Find where the given text appears and provide that cell's center as (X, Y) coordinate. 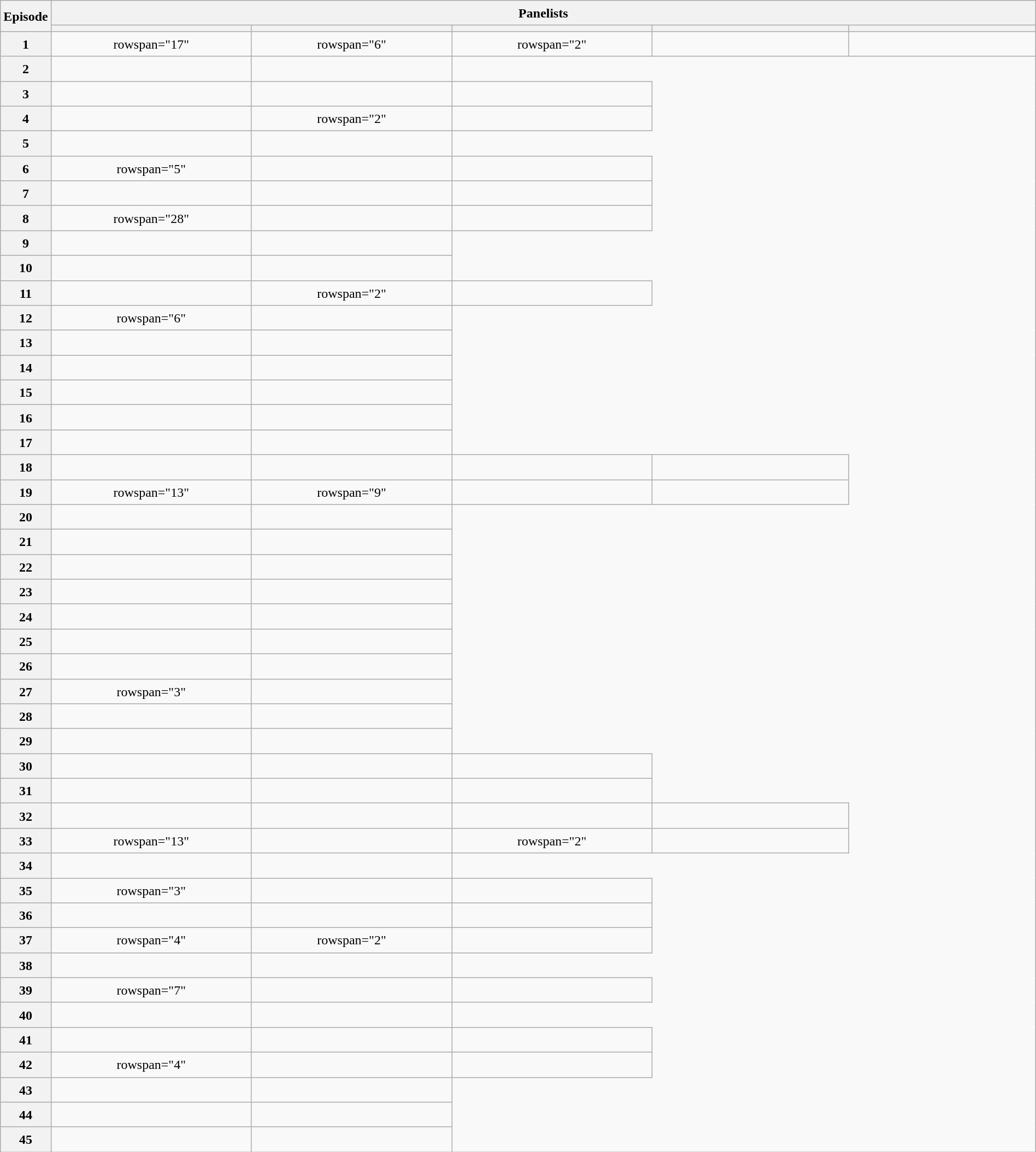
17 (26, 442)
36 (26, 915)
8 (26, 218)
42 (26, 1065)
25 (26, 642)
34 (26, 866)
7 (26, 193)
rowspan="7" (151, 990)
13 (26, 343)
rowspan="17" (151, 44)
Episode (26, 16)
rowspan="5" (151, 168)
20 (26, 517)
39 (26, 990)
5 (26, 144)
31 (26, 791)
30 (26, 766)
40 (26, 1015)
18 (26, 467)
10 (26, 268)
21 (26, 542)
27 (26, 691)
rowspan="9" (351, 492)
37 (26, 941)
23 (26, 592)
24 (26, 616)
41 (26, 1040)
22 (26, 567)
32 (26, 816)
45 (26, 1139)
11 (26, 293)
38 (26, 965)
12 (26, 318)
35 (26, 890)
15 (26, 392)
16 (26, 418)
6 (26, 168)
28 (26, 716)
33 (26, 841)
Panelists (543, 13)
29 (26, 741)
19 (26, 492)
43 (26, 1090)
2 (26, 69)
1 (26, 44)
rowspan="28" (151, 218)
44 (26, 1115)
26 (26, 666)
3 (26, 93)
14 (26, 368)
4 (26, 119)
9 (26, 243)
